Search for the cell housing the specified text and yield its [x, y] center coordinate. 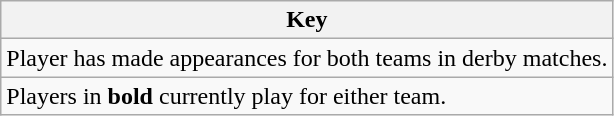
Players in bold currently play for either team. [307, 96]
Key [307, 20]
Player has made appearances for both teams in derby matches. [307, 58]
